Provide the (X, Y) coordinate of the cell's center where the given text is located.  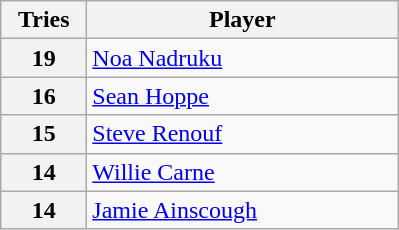
Steve Renouf (242, 134)
16 (44, 96)
19 (44, 58)
Sean Hoppe (242, 96)
Tries (44, 20)
15 (44, 134)
Jamie Ainscough (242, 210)
Willie Carne (242, 172)
Noa Nadruku (242, 58)
Player (242, 20)
